Return (x, y) of the center of cell containing provided text 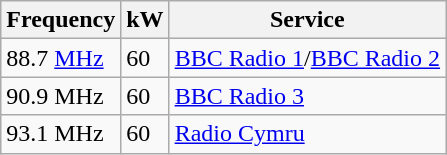
93.1 MHz (61, 134)
90.9 MHz (61, 96)
Service (307, 20)
Radio Cymru (307, 134)
BBC Radio 1/BBC Radio 2 (307, 58)
Frequency (61, 20)
BBC Radio 3 (307, 96)
88.7 MHz (61, 58)
kW (145, 20)
